Identify which cell holds the provided text, then report its (X, Y) central coordinate. 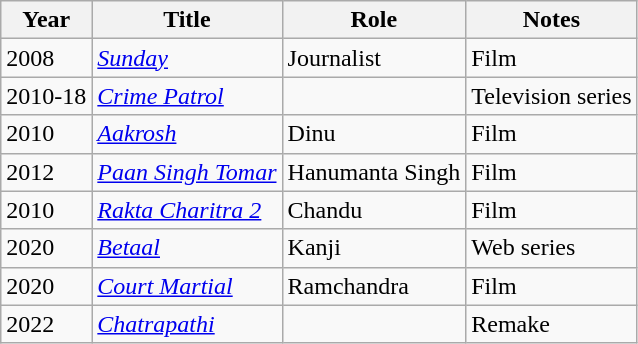
Title (187, 20)
Crime Patrol (187, 96)
Remake (552, 324)
Betaal (187, 248)
Paan Singh Tomar (187, 172)
Dinu (374, 134)
Hanumanta Singh (374, 172)
Ramchandra (374, 286)
Aakrosh (187, 134)
2008 (46, 58)
Journalist (374, 58)
Year (46, 20)
Chatrapathi (187, 324)
Web series (552, 248)
2012 (46, 172)
Chandu (374, 210)
Kanji (374, 248)
Sunday (187, 58)
2022 (46, 324)
Role (374, 20)
Notes (552, 20)
Rakta Charitra 2 (187, 210)
2010-18 (46, 96)
Television series (552, 96)
Court Martial (187, 286)
